For the text-containing cell, return its midpoint in (X, Y) coordinate format. 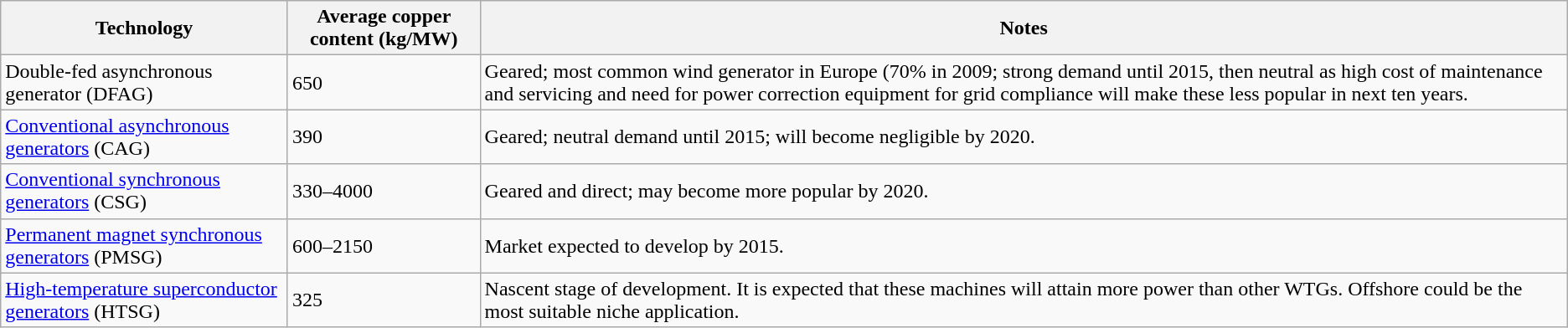
Market expected to develop by 2015. (1024, 246)
330–4000 (384, 191)
Geared and direct; may become more popular by 2020. (1024, 191)
Conventional asynchronous generators (CAG) (144, 137)
High-temperature superconductor generators (HTSG) (144, 300)
Permanent magnet synchronous generators (PMSG) (144, 246)
Geared; neutral demand until 2015; will become negligible by 2020. (1024, 137)
Notes (1024, 28)
Double-fed asynchronous generator (DFAG) (144, 82)
325 (384, 300)
390 (384, 137)
600–2150 (384, 246)
Conventional synchronous generators (CSG) (144, 191)
Average copper content (kg/MW) (384, 28)
650 (384, 82)
Technology (144, 28)
